For the text-containing cell, return its midpoint in [X, Y] coordinate format. 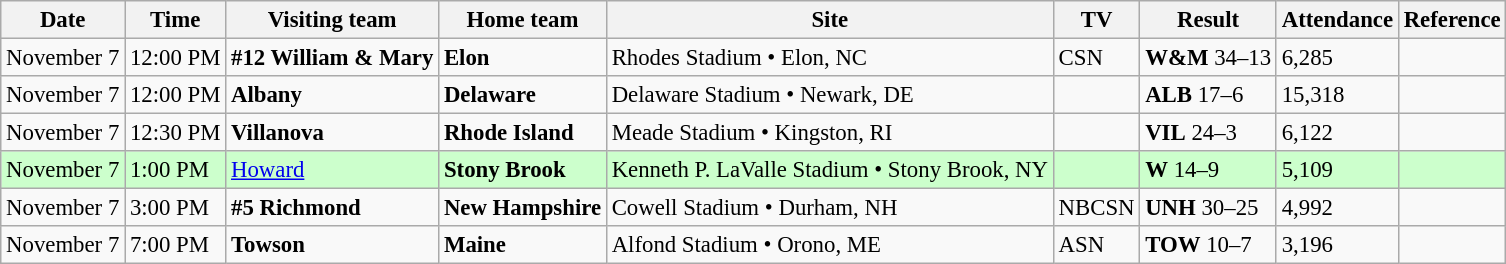
W&M 34–13 [1208, 58]
Kenneth P. LaValle Stadium • Stony Brook, NY [830, 170]
Maine [523, 245]
4,992 [1337, 208]
Rhode Island [523, 133]
Towson [332, 245]
TOW 10–7 [1208, 245]
Time [176, 20]
#5 Richmond [332, 208]
CSN [1096, 58]
New Hampshire [523, 208]
ASN [1096, 245]
Result [1208, 20]
Home team [523, 20]
Meade Stadium • Kingston, RI [830, 133]
Site [830, 20]
Elon [523, 58]
15,318 [1337, 95]
6,285 [1337, 58]
Rhodes Stadium • Elon, NC [830, 58]
3,196 [1337, 245]
5,109 [1337, 170]
Visiting team [332, 20]
UNH 30–25 [1208, 208]
Reference [1452, 20]
7:00 PM [176, 245]
3:00 PM [176, 208]
Delaware [523, 95]
ALB 17–6 [1208, 95]
12:30 PM [176, 133]
Howard [332, 170]
VIL 24–3 [1208, 133]
1:00 PM [176, 170]
Attendance [1337, 20]
Stony Brook [523, 170]
TV [1096, 20]
Delaware Stadium • Newark, DE [830, 95]
Alfond Stadium • Orono, ME [830, 245]
Cowell Stadium • Durham, NH [830, 208]
#12 William & Mary [332, 58]
W 14–9 [1208, 170]
6,122 [1337, 133]
Date [63, 20]
Villanova [332, 133]
Albany [332, 95]
NBCSN [1096, 208]
